Return (X, Y) of the center of cell containing provided text 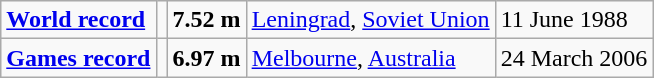
11 June 1988 (574, 20)
Melbourne, Australia (370, 58)
World record (78, 20)
24 March 2006 (574, 58)
7.52 m (206, 20)
Leningrad, Soviet Union (370, 20)
6.97 m (206, 58)
Games record (78, 58)
